Determine the [X, Y] coordinate at the center of the cell enclosing the given text.  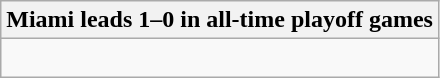
Miami leads 1–0 in all-time playoff games [220, 20]
